Scan for the cell matching the given text and deliver its (x, y) coordinate at center. 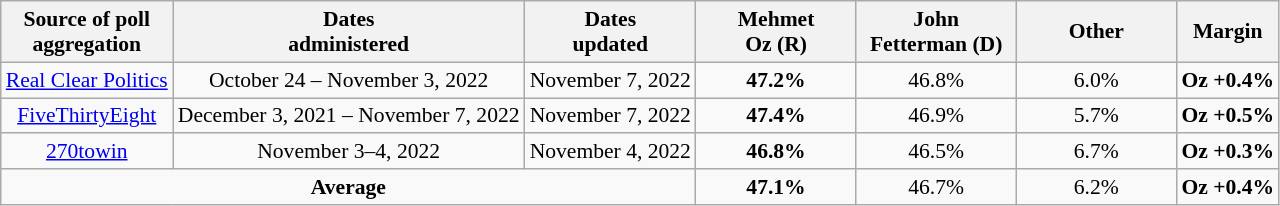
6.0% (1096, 80)
Average (348, 187)
46.7% (936, 187)
46.9% (936, 116)
October 24 – November 3, 2022 (349, 80)
JohnFetterman (D) (936, 32)
47.4% (776, 116)
MehmetOz (R) (776, 32)
47.1% (776, 187)
Other (1096, 32)
Real Clear Politics (87, 80)
270towin (87, 152)
November 3–4, 2022 (349, 152)
Margin (1228, 32)
Datesadministered (349, 32)
Oz +0.3% (1228, 152)
47.2% (776, 80)
6.2% (1096, 187)
December 3, 2021 – November 7, 2022 (349, 116)
46.5% (936, 152)
5.7% (1096, 116)
Datesupdated (610, 32)
FiveThirtyEight (87, 116)
November 4, 2022 (610, 152)
6.7% (1096, 152)
Source of pollaggregation (87, 32)
Oz +0.5% (1228, 116)
